Return the [X, Y] coordinate for the center point of the cell that contains the specified text.  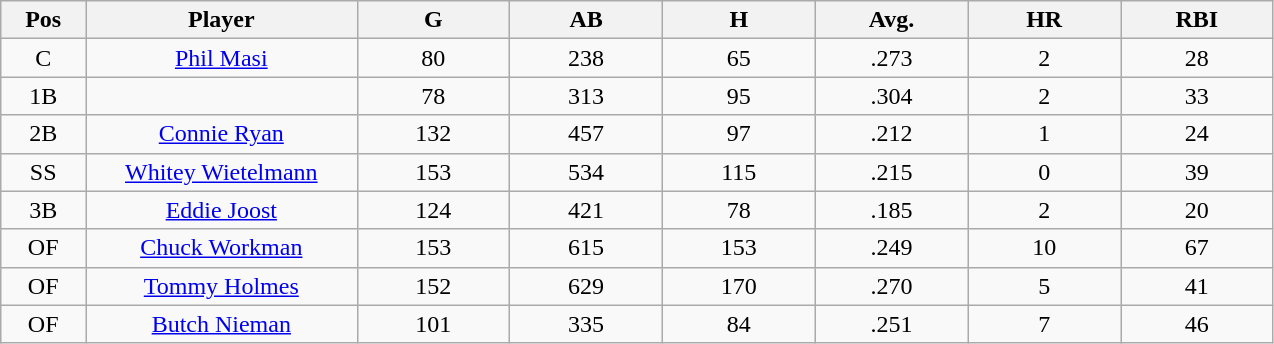
95 [738, 96]
H [738, 20]
2B [44, 134]
10 [1044, 248]
65 [738, 58]
SS [44, 172]
238 [586, 58]
Eddie Joost [222, 210]
313 [586, 96]
.304 [892, 96]
7 [1044, 324]
C [44, 58]
0 [1044, 172]
Chuck Workman [222, 248]
.212 [892, 134]
39 [1196, 172]
.249 [892, 248]
Tommy Holmes [222, 286]
84 [738, 324]
Butch Nieman [222, 324]
97 [738, 134]
5 [1044, 286]
Avg. [892, 20]
Phil Masi [222, 58]
20 [1196, 210]
RBI [1196, 20]
28 [1196, 58]
.251 [892, 324]
G [434, 20]
Pos [44, 20]
AB [586, 20]
115 [738, 172]
41 [1196, 286]
.185 [892, 210]
.270 [892, 286]
HR [1044, 20]
1 [1044, 134]
124 [434, 210]
170 [738, 286]
24 [1196, 134]
132 [434, 134]
Whitey Wietelmann [222, 172]
80 [434, 58]
615 [586, 248]
1B [44, 96]
3B [44, 210]
152 [434, 286]
629 [586, 286]
46 [1196, 324]
101 [434, 324]
421 [586, 210]
534 [586, 172]
335 [586, 324]
Connie Ryan [222, 134]
Player [222, 20]
67 [1196, 248]
457 [586, 134]
.273 [892, 58]
33 [1196, 96]
.215 [892, 172]
